Determine the (X, Y) coordinate at the center of the cell enclosing the given text.  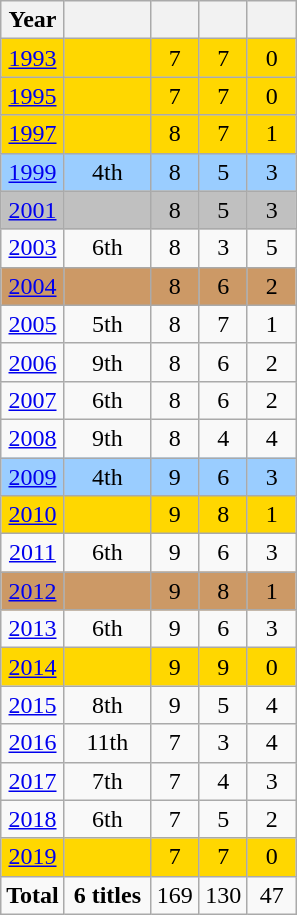
6 titles (107, 895)
2018 (33, 819)
2015 (33, 705)
2016 (33, 743)
2017 (33, 781)
2007 (33, 400)
2006 (33, 362)
5th (107, 324)
2001 (33, 210)
Year (33, 20)
8th (107, 705)
2014 (33, 667)
2013 (33, 629)
47 (272, 895)
11th (107, 743)
2010 (33, 515)
169 (174, 895)
1997 (33, 134)
2003 (33, 248)
2019 (33, 857)
130 (224, 895)
2008 (33, 438)
2009 (33, 477)
2004 (33, 286)
1993 (33, 58)
2005 (33, 324)
Total (33, 895)
7th (107, 781)
2011 (33, 553)
1999 (33, 172)
2012 (33, 591)
1995 (33, 96)
